Determine the (x, y) coordinate at the center of the cell enclosing the given text.  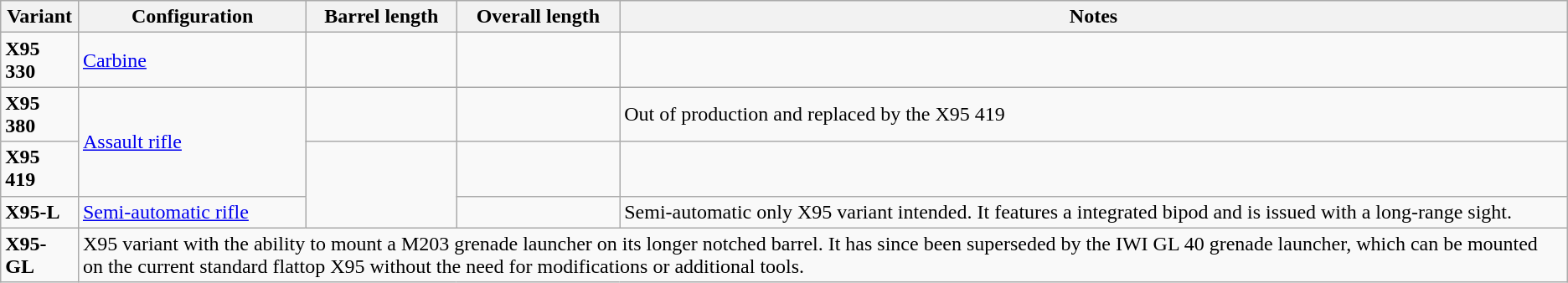
Carbine (192, 60)
Out of production and replaced by the X95 419 (1094, 114)
X95-GL (40, 255)
Assault rifle (192, 141)
Variant (40, 17)
X95 330 (40, 60)
X95-L (40, 212)
X95 419 (40, 169)
Notes (1094, 17)
Configuration (192, 17)
Barrel length (382, 17)
Overall length (538, 17)
Semi-automatic rifle (192, 212)
X95 380 (40, 114)
Semi-automatic only X95 variant intended. It features a integrated bipod and is issued with a long-range sight. (1094, 212)
